Determine the [x, y] coordinate at the center of the cell enclosing the given text.  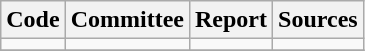
Committee [127, 20]
Report [230, 20]
Sources [318, 20]
Code [33, 20]
